Return (X, Y) of the center of cell containing provided text 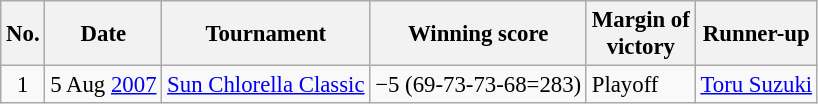
Winning score (478, 34)
Tournament (266, 34)
Runner-up (756, 34)
Margin ofvictory (640, 34)
No. (23, 34)
5 Aug 2007 (104, 85)
Sun Chlorella Classic (266, 85)
−5 (69-73-73-68=283) (478, 85)
1 (23, 85)
Date (104, 34)
Playoff (640, 85)
Toru Suzuki (756, 85)
